Search for the cell housing the specified text and yield its (X, Y) center coordinate. 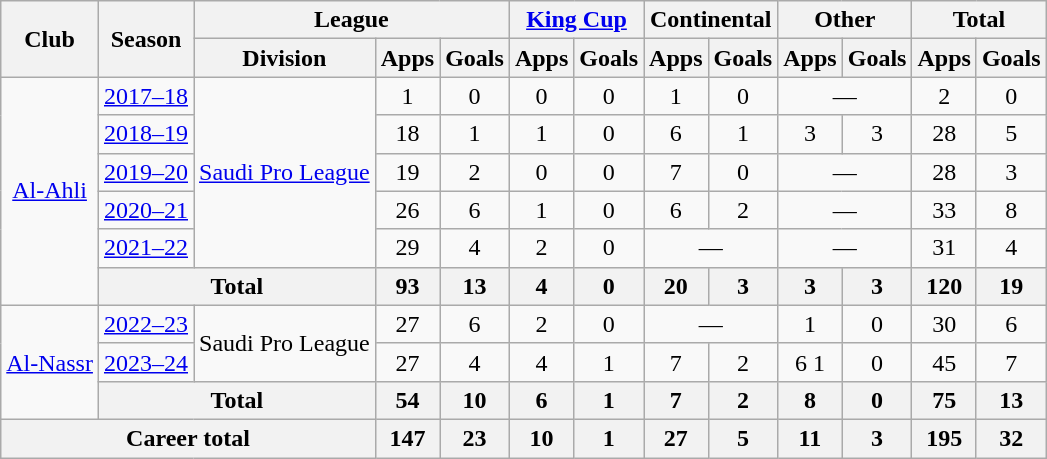
45 (944, 362)
Season (146, 39)
32 (1011, 438)
2020–21 (146, 210)
18 (407, 134)
26 (407, 210)
2018–19 (146, 134)
Other (845, 20)
195 (944, 438)
120 (944, 286)
29 (407, 248)
31 (944, 248)
147 (407, 438)
Division (285, 58)
93 (407, 286)
54 (407, 400)
23 (475, 438)
11 (810, 438)
Continental (711, 20)
6 1 (810, 362)
League (352, 20)
2017–18 (146, 96)
30 (944, 324)
2019–20 (146, 172)
Career total (188, 438)
Al-Nassr (50, 362)
Al-Ahli (50, 191)
2023–24 (146, 362)
75 (944, 400)
2021–22 (146, 248)
Club (50, 39)
King Cup (576, 20)
2022–23 (146, 324)
33 (944, 210)
20 (676, 286)
